Return the [X, Y] coordinate for the center point of the cell that contains the specified text.  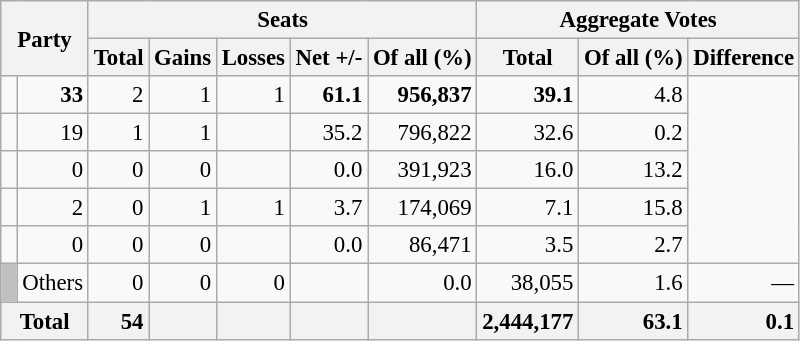
15.8 [634, 208]
0.2 [634, 133]
61.1 [328, 95]
1.6 [634, 283]
63.1 [634, 321]
33 [52, 95]
19 [52, 133]
0.1 [744, 321]
54 [118, 321]
796,822 [422, 133]
Net +/- [328, 58]
391,923 [422, 170]
956,837 [422, 95]
39.1 [528, 95]
3.5 [528, 245]
Aggregate Votes [638, 20]
35.2 [328, 133]
2,444,177 [528, 321]
Gains [183, 58]
86,471 [422, 245]
— [744, 283]
Losses [253, 58]
38,055 [528, 283]
4.8 [634, 95]
3.7 [328, 208]
Others [52, 283]
2.7 [634, 245]
Party [45, 38]
Seats [282, 20]
Difference [744, 58]
7.1 [528, 208]
16.0 [528, 170]
32.6 [528, 133]
174,069 [422, 208]
13.2 [634, 170]
